Search for the cell housing the specified text and yield its [X, Y] center coordinate. 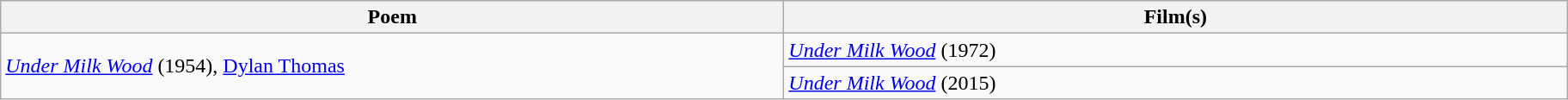
Poem [392, 17]
Under Milk Wood (1954), Dylan Thomas [392, 66]
Under Milk Wood (1972) [1176, 50]
Under Milk Wood (2015) [1176, 83]
Film(s) [1176, 17]
